Find where the given text appears and provide that cell's center as (X, Y) coordinate. 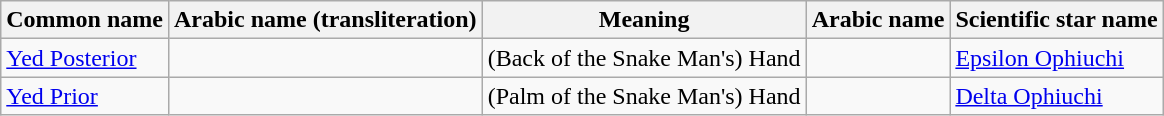
Common name (85, 20)
Arabic name (transliteration) (325, 20)
Yed Prior (85, 96)
Scientific star name (1056, 20)
(Palm of the Snake Man's) Hand (644, 96)
Yed Posterior (85, 58)
(Back of the Snake Man's) Hand (644, 58)
Meaning (644, 20)
Arabic name (878, 20)
Epsilon Ophiuchi (1056, 58)
Delta Ophiuchi (1056, 96)
